Output the [X, Y] coordinate of the center of the cell containing the given text.  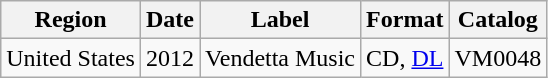
Region [71, 20]
Vendetta Music [280, 58]
Catalog [498, 20]
Format [405, 20]
Date [170, 20]
2012 [170, 58]
United States [71, 58]
CD, DL [405, 58]
Label [280, 20]
VM0048 [498, 58]
